Detect which cell encompasses the target text, then output its (x, y) center coordinate. 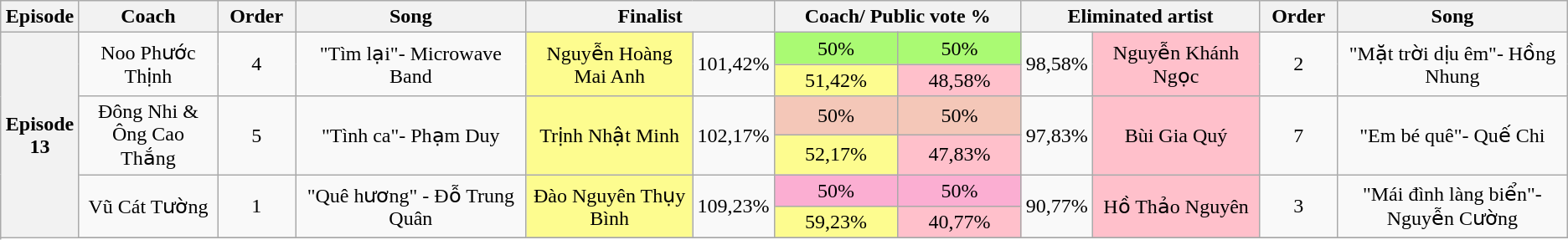
"Tìm lại"- Microwave Band (410, 64)
101,42% (734, 64)
4 (256, 64)
"Tình ca"- Phạm Duy (410, 135)
Nguyễn Hoàng Mai Anh (610, 64)
Bùi Gia Quý (1176, 135)
47,83% (960, 156)
7 (1298, 135)
Trịnh Nhật Minh (610, 135)
102,17% (734, 135)
Episode (40, 17)
97,83% (1057, 135)
Nguyễn Khánh Ngọc (1176, 64)
Vũ Cát Tường (147, 206)
"Mặt trời dịu êm"- Hồng Nhung (1452, 64)
"Quê hương" - Đỗ Trung Quân (410, 206)
"Mái đình làng biển"- Nguyễn Cường (1452, 206)
2 (1298, 64)
Đào Nguyên Thụy Bình (610, 206)
Đông Nhi & Ông Cao Thắng (147, 135)
98,58% (1057, 64)
Hồ Thảo Nguyên (1176, 206)
109,23% (734, 206)
1 (256, 206)
Eliminated artist (1140, 17)
48,58% (960, 80)
Coach/ Public vote % (898, 17)
Noo Phước Thịnh (147, 64)
90,77% (1057, 206)
51,42% (836, 80)
5 (256, 135)
Episode 13 (40, 135)
3 (1298, 206)
Finalist (650, 17)
"Em bé quê"- Quế Chi (1452, 135)
59,23% (836, 222)
52,17% (836, 156)
Coach (147, 17)
40,77% (960, 222)
